Provide the [x, y] coordinate of the cell's center where the given text is located.  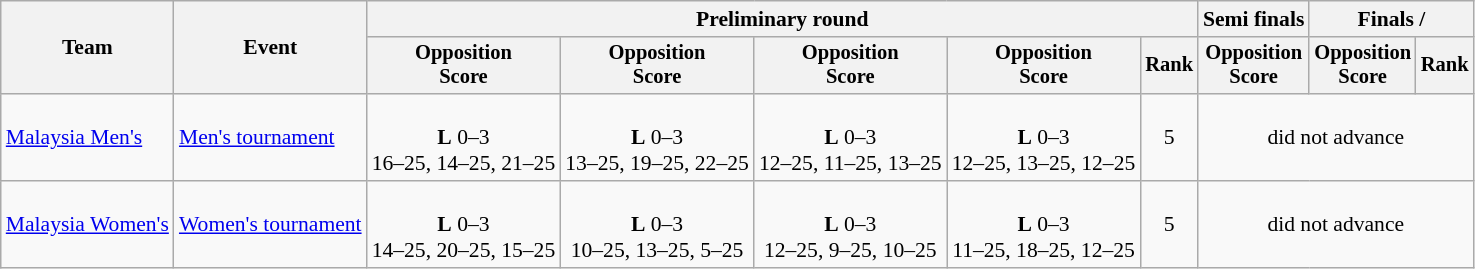
L 0–3 12–25, 11–25, 13–25 [850, 138]
Team [88, 48]
L 0–3 12–25, 13–25, 12–25 [1044, 138]
Women's tournament [270, 224]
L 0–3 14–25, 20–25, 15–25 [464, 224]
Men's tournament [270, 138]
Finals / [1391, 19]
Event [270, 48]
Semi finals [1254, 19]
Preliminary round [782, 19]
L 0–3 13–25, 19–25, 22–25 [657, 138]
Malaysia Men's [88, 138]
L 0–3 16–25, 14–25, 21–25 [464, 138]
L 0–3 11–25, 18–25, 12–25 [1044, 224]
Malaysia Women's [88, 224]
L 0–3 10–25, 13–25, 5–25 [657, 224]
L 0–3 12–25, 9–25, 10–25 [850, 224]
